Search for the cell housing the specified text and yield its [X, Y] center coordinate. 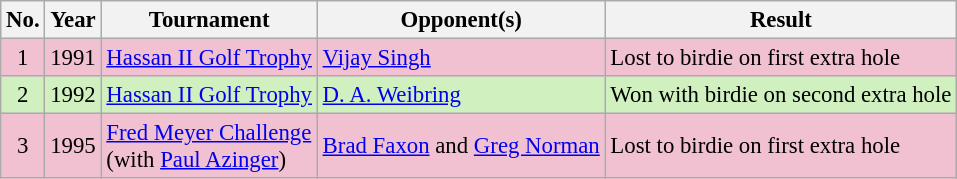
Year [73, 20]
Fred Meyer Challenge(with Paul Azinger) [209, 146]
1 [23, 58]
D. A. Weibring [461, 95]
3 [23, 146]
No. [23, 20]
Vijay Singh [461, 58]
1991 [73, 58]
Tournament [209, 20]
2 [23, 95]
Result [781, 20]
Opponent(s) [461, 20]
1995 [73, 146]
Won with birdie on second extra hole [781, 95]
1992 [73, 95]
Brad Faxon and Greg Norman [461, 146]
